Locate the cell with the specified text and output its (X, Y) center coordinate. 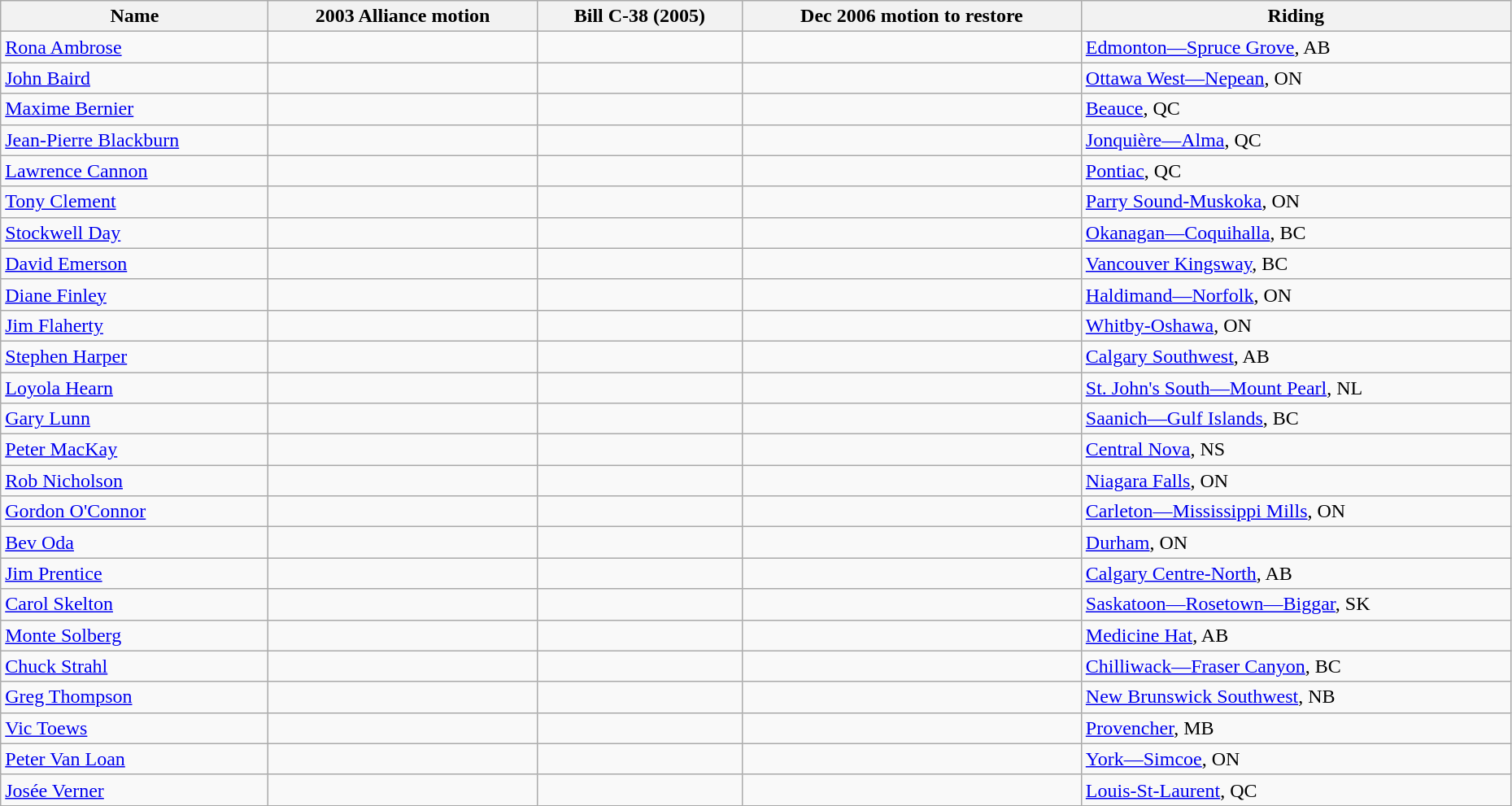
Gordon O'Connor (135, 512)
John Baird (135, 78)
Jim Prentice (135, 573)
Beauce, QC (1296, 109)
David Emerson (135, 264)
Parry Sound-Muskoka, ON (1296, 202)
Ottawa West—Nepean, ON (1296, 78)
Greg Thompson (135, 697)
Name (135, 16)
St. John's South—Mount Pearl, NL (1296, 388)
Chilliwack—Fraser Canyon, BC (1296, 666)
Vic Toews (135, 728)
Maxime Bernier (135, 109)
Bev Oda (135, 542)
Edmonton—Spruce Grove, AB (1296, 47)
Peter MacKay (135, 450)
Peter Van Loan (135, 759)
Pontiac, QC (1296, 171)
Loyola Hearn (135, 388)
Riding (1296, 16)
Jonquière—Alma, QC (1296, 140)
Carleton—Mississippi Mills, ON (1296, 512)
Bill C-38 (2005) (639, 16)
Durham, ON (1296, 542)
Central Nova, NS (1296, 450)
York—Simcoe, ON (1296, 759)
Saskatoon—Rosetown—Biggar, SK (1296, 604)
Lawrence Cannon (135, 171)
Whitby-Oshawa, ON (1296, 325)
Dec 2006 motion to restore (913, 16)
Saanich—Gulf Islands, BC (1296, 419)
Josée Verner (135, 790)
Monte Solberg (135, 635)
Jim Flaherty (135, 325)
Rona Ambrose (135, 47)
Gary Lunn (135, 419)
Diane Finley (135, 294)
Jean-Pierre Blackburn (135, 140)
Calgary Centre-North, AB (1296, 573)
New Brunswick Southwest, NB (1296, 697)
Provencher, MB (1296, 728)
Carol Skelton (135, 604)
Vancouver Kingsway, BC (1296, 264)
Tony Clement (135, 202)
Okanagan—Coquihalla, BC (1296, 233)
Louis-St-Laurent, QC (1296, 790)
Chuck Strahl (135, 666)
Medicine Hat, AB (1296, 635)
Stockwell Day (135, 233)
Stephen Harper (135, 356)
Haldimand—Norfolk, ON (1296, 294)
Rob Nicholson (135, 481)
Niagara Falls, ON (1296, 481)
Calgary Southwest, AB (1296, 356)
2003 Alliance motion (403, 16)
